From the cell containing the given text, extract its center point as [X, Y] coordinate. 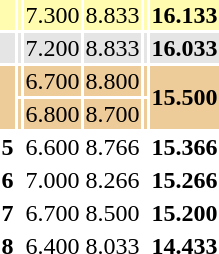
8.700 [112, 114]
15.366 [184, 147]
7.000 [52, 180]
15.500 [184, 98]
6.600 [52, 147]
8.500 [112, 213]
7 [8, 213]
16.033 [184, 48]
15.200 [184, 213]
16.133 [184, 15]
7.300 [52, 15]
8.266 [112, 180]
15.266 [184, 180]
8.766 [112, 147]
5 [8, 147]
6 [8, 180]
8.800 [112, 81]
6.800 [52, 114]
7.200 [52, 48]
